Return (X, Y) of the center of cell containing provided text 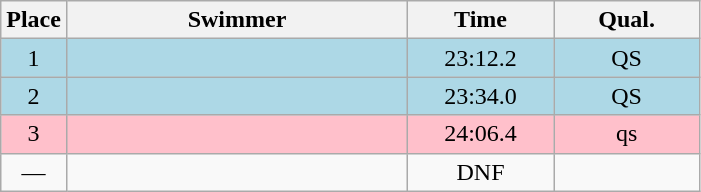
Swimmer (236, 20)
Place (34, 20)
— (34, 172)
2 (34, 96)
23:12.2 (481, 58)
qs (627, 134)
1 (34, 58)
3 (34, 134)
Qual. (627, 20)
23:34.0 (481, 96)
24:06.4 (481, 134)
Time (481, 20)
DNF (481, 172)
